For the text-containing cell, return its midpoint in [X, Y] coordinate format. 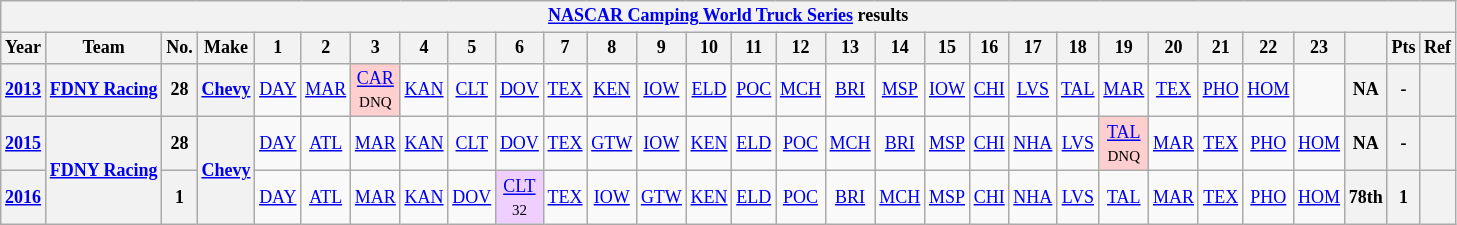
3 [376, 48]
15 [948, 48]
2013 [24, 90]
2 [326, 48]
Ref [1438, 48]
21 [1220, 48]
10 [709, 48]
23 [1320, 48]
4 [424, 48]
8 [612, 48]
7 [565, 48]
Pts [1404, 48]
CLT32 [520, 197]
78th [1366, 197]
16 [989, 48]
6 [520, 48]
No. [180, 48]
18 [1078, 48]
22 [1268, 48]
19 [1124, 48]
Year [24, 48]
20 [1174, 48]
12 [801, 48]
Make [226, 48]
11 [754, 48]
NASCAR Camping World Truck Series results [728, 16]
13 [850, 48]
CARDNQ [376, 90]
2016 [24, 197]
9 [662, 48]
17 [1033, 48]
14 [900, 48]
TALDNQ [1124, 144]
5 [472, 48]
Team [104, 48]
2015 [24, 144]
